Search for the cell housing the specified text and yield its [X, Y] center coordinate. 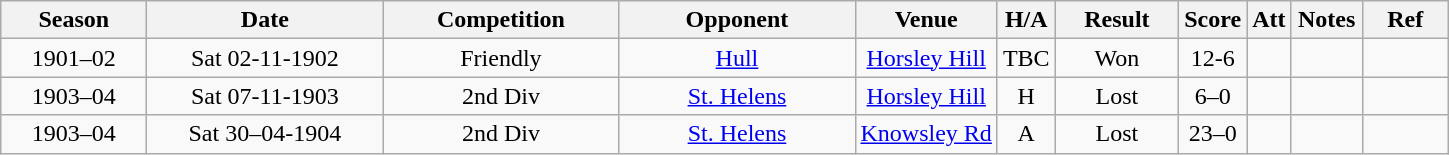
Season [74, 20]
Sat 02-11-1902 [265, 58]
Competition [501, 20]
12-6 [1213, 58]
Sat 07-11-1903 [265, 96]
Notes [1326, 20]
6–0 [1213, 96]
H [1026, 96]
23–0 [1213, 134]
Date [265, 20]
Opponent [737, 20]
Friendly [501, 58]
A [1026, 134]
Att [1269, 20]
Venue [926, 20]
TBC [1026, 58]
Sat 30–04-1904 [265, 134]
Score [1213, 20]
Knowsley Rd [926, 134]
Ref [1405, 20]
Hull [737, 58]
Won [1117, 58]
1901–02 [74, 58]
H/A [1026, 20]
Result [1117, 20]
